Return (X, Y) of the center of cell containing provided text 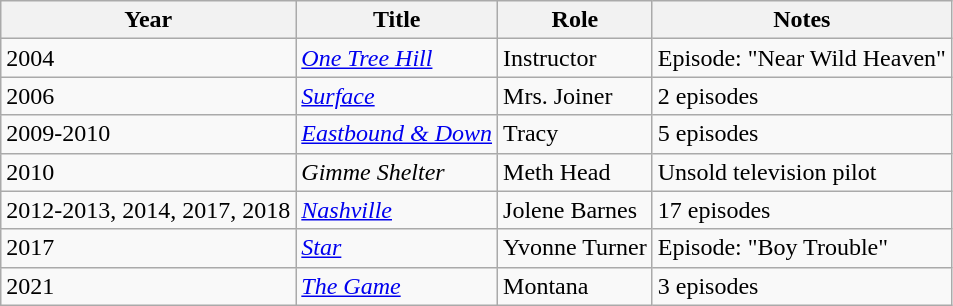
2006 (148, 96)
Gimme Shelter (397, 172)
Meth Head (576, 172)
3 episodes (802, 286)
Montana (576, 286)
Unsold television pilot (802, 172)
2017 (148, 248)
Mrs. Joiner (576, 96)
Instructor (576, 58)
Role (576, 20)
Year (148, 20)
2004 (148, 58)
Yvonne Turner (576, 248)
Episode: "Boy Trouble" (802, 248)
The Game (397, 286)
Notes (802, 20)
5 episodes (802, 134)
2 episodes (802, 96)
2009-2010 (148, 134)
2021 (148, 286)
2010 (148, 172)
Title (397, 20)
Nashville (397, 210)
One Tree Hill (397, 58)
17 episodes (802, 210)
Jolene Barnes (576, 210)
Star (397, 248)
Surface (397, 96)
Tracy (576, 134)
Eastbound & Down (397, 134)
Episode: "Near Wild Heaven" (802, 58)
2012-2013, 2014, 2017, 2018 (148, 210)
